Pinpoint the cell where the given text exists, returning its [x, y] midpoint coordinate. 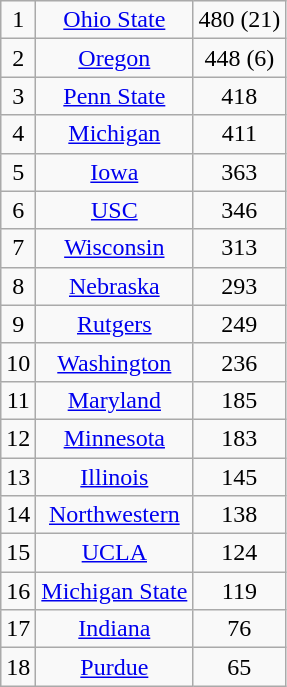
Minnesota [114, 438]
Michigan [114, 134]
Oregon [114, 58]
Penn State [114, 96]
Ohio State [114, 20]
124 [240, 553]
10 [18, 362]
USC [114, 210]
9 [18, 324]
Rutgers [114, 324]
Illinois [114, 477]
183 [240, 438]
7 [18, 248]
236 [240, 362]
17 [18, 629]
5 [18, 172]
14 [18, 515]
65 [240, 667]
185 [240, 400]
Maryland [114, 400]
76 [240, 629]
Northwestern [114, 515]
15 [18, 553]
293 [240, 286]
Washington [114, 362]
418 [240, 96]
145 [240, 477]
6 [18, 210]
Iowa [114, 172]
12 [18, 438]
313 [240, 248]
249 [240, 324]
Wisconsin [114, 248]
Nebraska [114, 286]
11 [18, 400]
UCLA [114, 553]
18 [18, 667]
363 [240, 172]
448 (6) [240, 58]
1 [18, 20]
8 [18, 286]
138 [240, 515]
13 [18, 477]
3 [18, 96]
16 [18, 591]
119 [240, 591]
411 [240, 134]
Michigan State [114, 591]
Purdue [114, 667]
4 [18, 134]
Indiana [114, 629]
2 [18, 58]
346 [240, 210]
480 (21) [240, 20]
